Detect which cell encompasses the target text, then output its [X, Y] center coordinate. 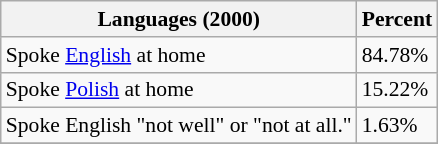
Percent [397, 19]
Spoke English "not well" or "not at all." [179, 126]
Spoke Polish at home [179, 90]
15.22% [397, 90]
84.78% [397, 55]
1.63% [397, 126]
Languages (2000) [179, 19]
Spoke English at home [179, 55]
